Capture the cell that displays the provided text and extract its [x, y] central coordinate. 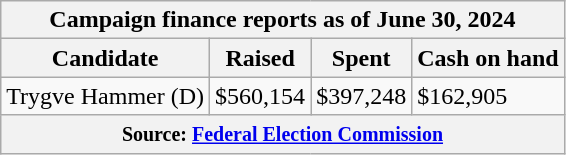
$162,905 [488, 96]
Source: Federal Election Commission [282, 134]
Trygve Hammer (D) [106, 96]
Campaign finance reports as of June 30, 2024 [282, 20]
Spent [362, 58]
$560,154 [260, 96]
Candidate [106, 58]
Raised [260, 58]
Cash on hand [488, 58]
$397,248 [362, 96]
